From the cell containing the given text, extract its center point as [X, Y] coordinate. 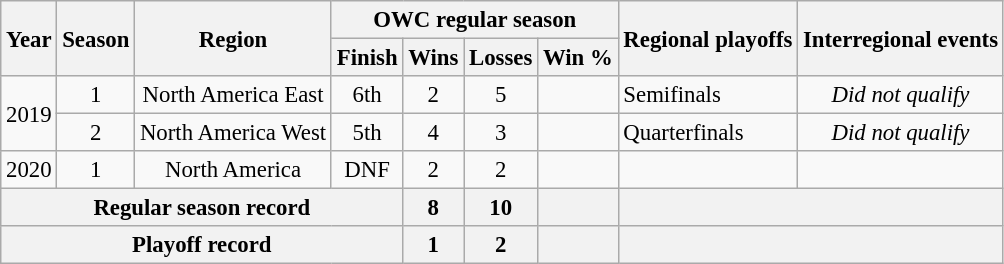
Playoff record [202, 245]
Wins [434, 58]
Semifinals [708, 95]
Quarterfinals [708, 133]
10 [501, 208]
5 [501, 95]
8 [434, 208]
Regular season record [202, 208]
3 [501, 133]
Finish [366, 58]
Year [29, 38]
Regional playoffs [708, 38]
Losses [501, 58]
6th [366, 95]
North America East [234, 95]
North America [234, 170]
DNF [366, 170]
Win % [578, 58]
Region [234, 38]
5th [366, 133]
2020 [29, 170]
Interregional events [901, 38]
Season [96, 38]
North America West [234, 133]
4 [434, 133]
2019 [29, 114]
OWC regular season [474, 20]
